Find where the given text appears and provide that cell's center as (X, Y) coordinate. 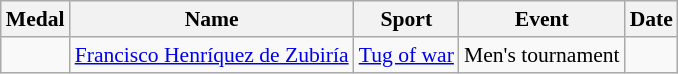
Event (542, 19)
Date (652, 19)
Sport (406, 19)
Name (212, 19)
Medal (36, 19)
Men's tournament (542, 55)
Tug of war (406, 55)
Francisco Henríquez de Zubiría (212, 55)
